Scan for the cell matching the given text and deliver its [X, Y] coordinate at center. 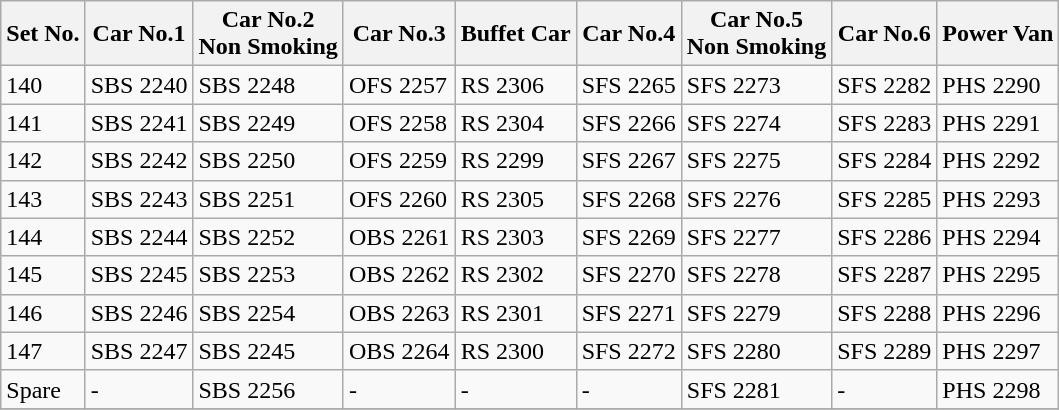
SFS 2289 [884, 351]
SFS 2275 [756, 161]
SFS 2286 [884, 237]
OBS 2262 [399, 275]
OFS 2260 [399, 199]
RS 2304 [516, 123]
SFS 2269 [628, 237]
SFS 2270 [628, 275]
OBS 2261 [399, 237]
Set No. [43, 34]
143 [43, 199]
SBS 2246 [139, 313]
144 [43, 237]
SBS 2254 [268, 313]
SFS 2278 [756, 275]
140 [43, 85]
PHS 2295 [998, 275]
SBS 2247 [139, 351]
Car No.1 [139, 34]
Car No.2Non Smoking [268, 34]
SBS 2251 [268, 199]
OBS 2263 [399, 313]
Car No.6 [884, 34]
SFS 2276 [756, 199]
146 [43, 313]
PHS 2293 [998, 199]
SFS 2266 [628, 123]
SBS 2252 [268, 237]
RS 2302 [516, 275]
SFS 2271 [628, 313]
PHS 2291 [998, 123]
SBS 2244 [139, 237]
RS 2301 [516, 313]
RS 2300 [516, 351]
Power Van [998, 34]
SFS 2281 [756, 389]
OBS 2264 [399, 351]
SBS 2248 [268, 85]
SFS 2283 [884, 123]
PHS 2294 [998, 237]
SBS 2249 [268, 123]
RS 2303 [516, 237]
RS 2305 [516, 199]
SFS 2265 [628, 85]
SFS 2287 [884, 275]
Car No.4 [628, 34]
Spare [43, 389]
SBS 2242 [139, 161]
SFS 2273 [756, 85]
SBS 2256 [268, 389]
145 [43, 275]
OFS 2258 [399, 123]
SBS 2243 [139, 199]
RS 2299 [516, 161]
Car No.5Non Smoking [756, 34]
PHS 2290 [998, 85]
SFS 2274 [756, 123]
SFS 2277 [756, 237]
PHS 2292 [998, 161]
141 [43, 123]
147 [43, 351]
SFS 2280 [756, 351]
PHS 2298 [998, 389]
SFS 2268 [628, 199]
SBS 2240 [139, 85]
Buffet Car [516, 34]
SFS 2267 [628, 161]
RS 2306 [516, 85]
SBS 2253 [268, 275]
SFS 2284 [884, 161]
SFS 2282 [884, 85]
PHS 2296 [998, 313]
OFS 2259 [399, 161]
142 [43, 161]
Car No.3 [399, 34]
SFS 2272 [628, 351]
SFS 2279 [756, 313]
SBS 2250 [268, 161]
SFS 2285 [884, 199]
OFS 2257 [399, 85]
PHS 2297 [998, 351]
SBS 2241 [139, 123]
SFS 2288 [884, 313]
